For the text-containing cell, return its midpoint in [X, Y] coordinate format. 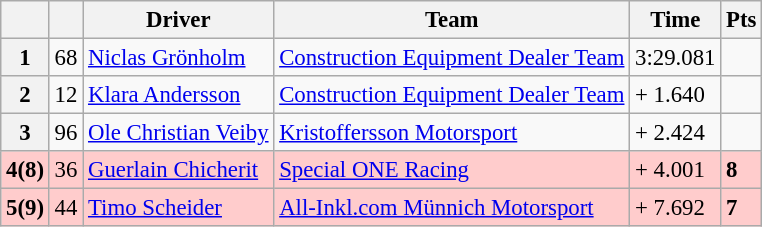
Guerlain Chicherit [178, 170]
96 [66, 133]
+ 2.424 [676, 133]
2 [26, 95]
4(8) [26, 170]
Timo Scheider [178, 208]
All-Inkl.com Münnich Motorsport [452, 208]
1 [26, 58]
Driver [178, 20]
+ 7.692 [676, 208]
Time [676, 20]
3 [26, 133]
7 [742, 208]
Special ONE Racing [452, 170]
44 [66, 208]
36 [66, 170]
68 [66, 58]
Klara Andersson [178, 95]
+ 1.640 [676, 95]
Pts [742, 20]
Ole Christian Veiby [178, 133]
+ 4.001 [676, 170]
12 [66, 95]
8 [742, 170]
3:29.081 [676, 58]
Kristoffersson Motorsport [452, 133]
Team [452, 20]
Niclas Grönholm [178, 58]
5(9) [26, 208]
